Capture the cell that displays the provided text and extract its [x, y] central coordinate. 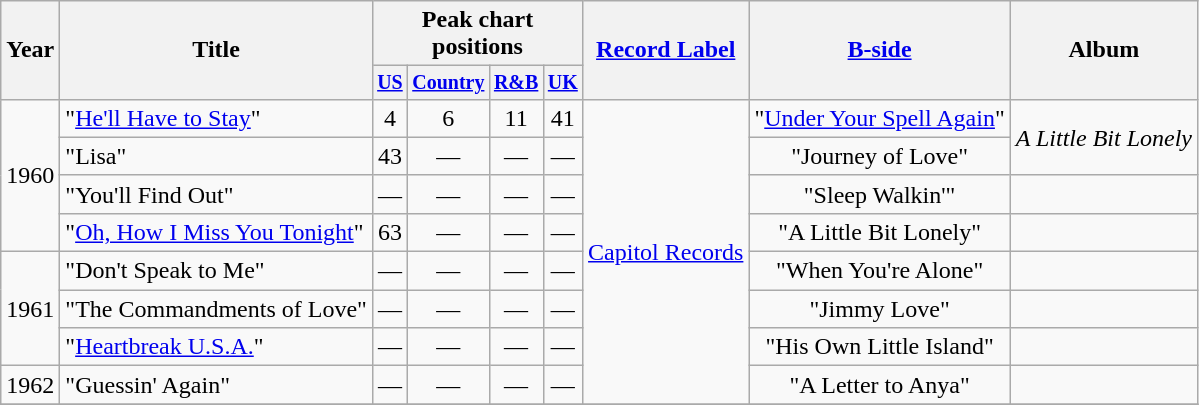
"Lisa" [216, 156]
Album [1104, 50]
1960 [30, 175]
"He'll Have to Stay" [216, 118]
"Oh, How I Miss You Tonight" [216, 232]
Year [30, 50]
Country [448, 82]
"When You're Alone" [880, 271]
"A Letter to Anya" [880, 385]
"Jimmy Love" [880, 309]
4 [390, 118]
"The Commandments of Love" [216, 309]
"A Little Bit Lonely" [880, 232]
"You'll Find Out" [216, 194]
43 [390, 156]
11 [516, 118]
UK [562, 82]
Record Label [666, 50]
"Heartbreak U.S.A." [216, 347]
"Don't Speak to Me" [216, 271]
Peak chartpositions [477, 34]
Title [216, 50]
Capitol Records [666, 251]
"Journey of Love" [880, 156]
B-side [880, 50]
1961 [30, 309]
"Guessin' Again" [216, 385]
41 [562, 118]
63 [390, 232]
A Little Bit Lonely [1104, 137]
R&B [516, 82]
"His Own Little Island" [880, 347]
6 [448, 118]
"Under Your Spell Again" [880, 118]
"Sleep Walkin'" [880, 194]
US [390, 82]
1962 [30, 385]
